Detect which cell encompasses the target text, then output its (x, y) center coordinate. 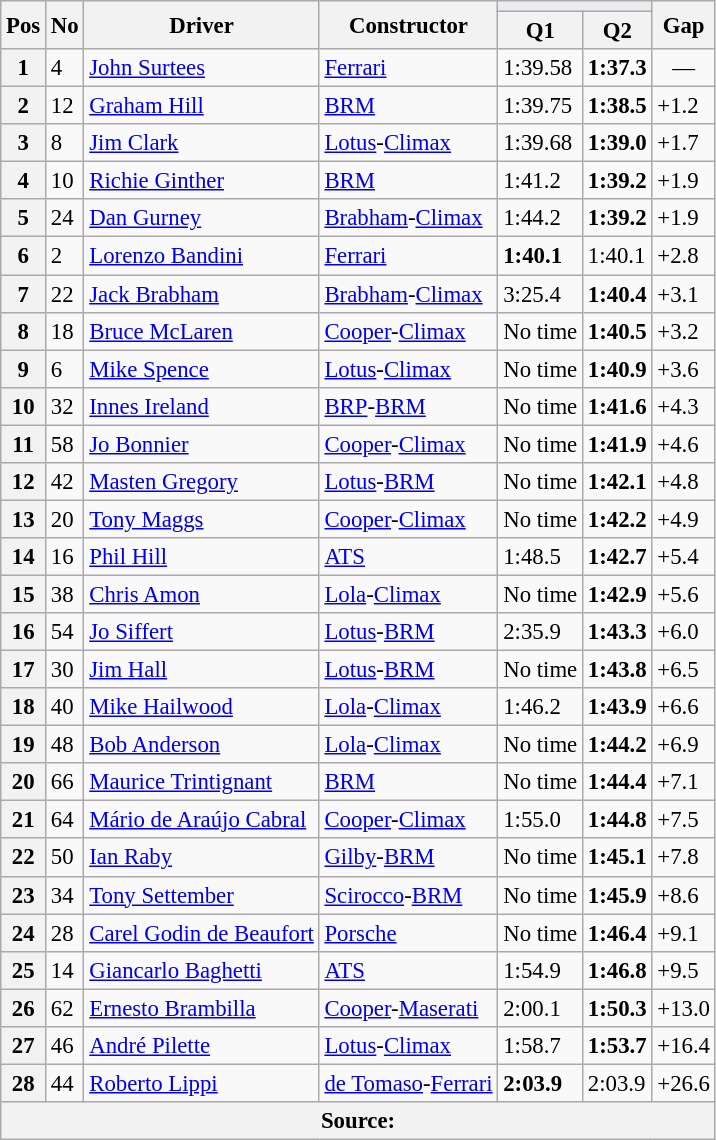
Carel Godin de Beaufort (202, 933)
+8.6 (684, 895)
+6.0 (684, 632)
30 (65, 670)
64 (65, 820)
+2.8 (684, 256)
9 (24, 369)
Jo Siffert (202, 632)
Richie Ginther (202, 181)
Phil Hill (202, 557)
11 (24, 444)
Pos (24, 25)
48 (65, 745)
44 (65, 1083)
Tony Maggs (202, 519)
+4.6 (684, 444)
+7.5 (684, 820)
1:43.8 (618, 670)
1:43.9 (618, 707)
1:46.2 (540, 707)
Bruce McLaren (202, 331)
34 (65, 895)
Lorenzo Bandini (202, 256)
Graham Hill (202, 106)
5 (24, 219)
1:40.9 (618, 369)
+13.0 (684, 1008)
21 (24, 820)
Scirocco-BRM (408, 895)
John Surtees (202, 68)
40 (65, 707)
1:40.5 (618, 331)
1:42.7 (618, 557)
— (684, 68)
17 (24, 670)
Source: (358, 1121)
2:35.9 (540, 632)
+4.8 (684, 482)
+4.3 (684, 406)
+26.6 (684, 1083)
1:45.1 (618, 858)
+5.6 (684, 594)
+7.1 (684, 782)
Ernesto Brambilla (202, 1008)
Jack Brabham (202, 294)
1:46.8 (618, 970)
50 (65, 858)
23 (24, 895)
42 (65, 482)
Dan Gurney (202, 219)
1:58.7 (540, 1046)
26 (24, 1008)
1:50.3 (618, 1008)
Gilby-BRM (408, 858)
André Pilette (202, 1046)
1:46.4 (618, 933)
1 (24, 68)
1:39.58 (540, 68)
Q2 (618, 31)
1:55.0 (540, 820)
1:54.9 (540, 970)
Mike Spence (202, 369)
3:25.4 (540, 294)
Jo Bonnier (202, 444)
1:42.1 (618, 482)
Tony Settember (202, 895)
Mário de Araújo Cabral (202, 820)
Jim Clark (202, 143)
19 (24, 745)
1:48.5 (540, 557)
+9.1 (684, 933)
1:42.2 (618, 519)
2:00.1 (540, 1008)
Roberto Lippi (202, 1083)
1:39.75 (540, 106)
+3.1 (684, 294)
Innes Ireland (202, 406)
32 (65, 406)
25 (24, 970)
1:44.4 (618, 782)
Porsche (408, 933)
Q1 (540, 31)
+16.4 (684, 1046)
1:41.9 (618, 444)
No (65, 25)
+3.6 (684, 369)
7 (24, 294)
38 (65, 594)
3 (24, 143)
+6.6 (684, 707)
1:43.3 (618, 632)
62 (65, 1008)
Giancarlo Baghetti (202, 970)
Constructor (408, 25)
66 (65, 782)
+3.2 (684, 331)
1:41.6 (618, 406)
BRP-BRM (408, 406)
1:53.7 (618, 1046)
+1.2 (684, 106)
+6.9 (684, 745)
+9.5 (684, 970)
1:44.8 (618, 820)
15 (24, 594)
Mike Hailwood (202, 707)
+4.9 (684, 519)
Ian Raby (202, 858)
Jim Hall (202, 670)
27 (24, 1046)
+1.7 (684, 143)
+7.8 (684, 858)
1:41.2 (540, 181)
58 (65, 444)
1:42.9 (618, 594)
1:37.3 (618, 68)
Gap (684, 25)
Driver (202, 25)
46 (65, 1046)
1:39.0 (618, 143)
54 (65, 632)
1:38.5 (618, 106)
+5.4 (684, 557)
Bob Anderson (202, 745)
1:45.9 (618, 895)
+6.5 (684, 670)
Masten Gregory (202, 482)
Maurice Trintignant (202, 782)
1:39.68 (540, 143)
Cooper-Maserati (408, 1008)
de Tomaso-Ferrari (408, 1083)
1:40.4 (618, 294)
13 (24, 519)
Chris Amon (202, 594)
